Return the (x, y) coordinate for the center point of the cell that contains the specified text.  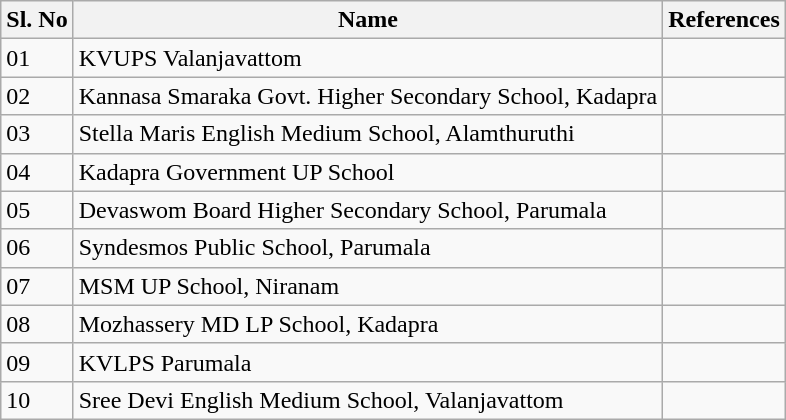
Devaswom Board Higher Secondary School, Parumala (368, 210)
03 (37, 134)
References (724, 20)
KVLPS Parumala (368, 362)
06 (37, 248)
Name (368, 20)
Mozhassery MD LP School, Kadapra (368, 324)
Sl. No (37, 20)
Sree Devi English Medium School, Valanjavattom (368, 400)
01 (37, 58)
KVUPS Valanjavattom (368, 58)
MSM UP School, Niranam (368, 286)
Kadapra Government UP School (368, 172)
02 (37, 96)
04 (37, 172)
Kannasa Smaraka Govt. Higher Secondary School, Kadapra (368, 96)
10 (37, 400)
05 (37, 210)
07 (37, 286)
08 (37, 324)
Stella Maris English Medium School, Alamthuruthi (368, 134)
Syndesmos Public School, Parumala (368, 248)
09 (37, 362)
